Capture the cell that displays the provided text and extract its (x, y) central coordinate. 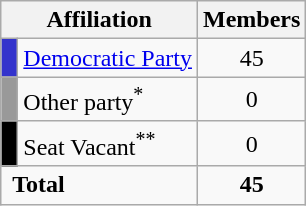
Affiliation (100, 20)
Members (251, 20)
Total (100, 185)
Other party* (108, 100)
Democratic Party (108, 58)
Seat Vacant** (108, 144)
